Provide the (x, y) coordinate of the cell's center where the given text is located.  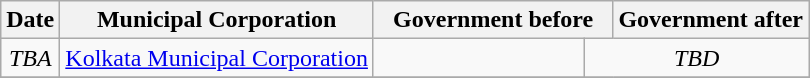
Government before (492, 20)
Government after (711, 20)
Date (30, 20)
Municipal Corporation (217, 20)
TBD (697, 58)
Kolkata Municipal Corporation (217, 58)
TBA (30, 58)
